Capture the cell that displays the provided text and extract its [X, Y] central coordinate. 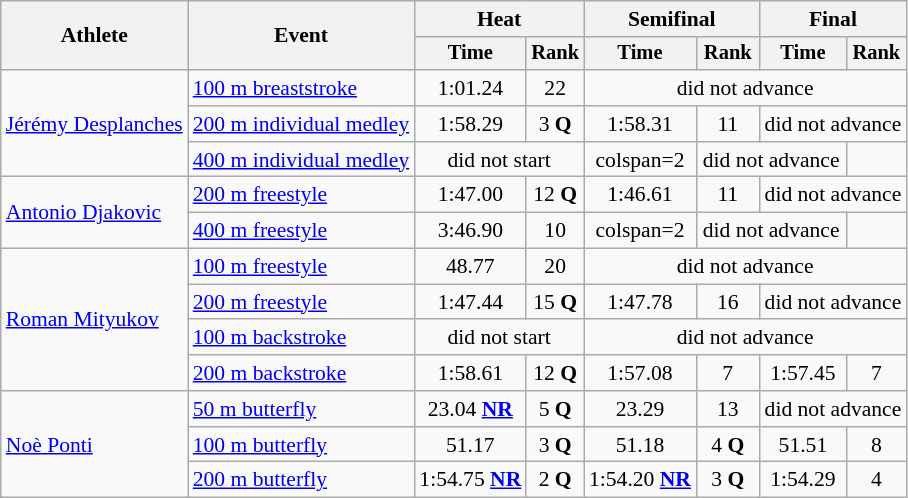
13 [728, 409]
3:46.90 [470, 231]
Antonio Djakovic [94, 212]
Semifinal [672, 19]
51.17 [470, 445]
1:54.75 NR [470, 480]
16 [728, 302]
51.51 [804, 445]
15 Q [555, 302]
1:58.31 [640, 124]
1:57.45 [804, 373]
400 m freestyle [302, 231]
Heat [499, 19]
8 [876, 445]
200 m individual medley [302, 124]
1:58.29 [470, 124]
Event [302, 36]
50 m butterfly [302, 409]
Jérémy Desplanches [94, 124]
1:47.44 [470, 302]
100 m breaststroke [302, 88]
1:47.78 [640, 302]
200 m backstroke [302, 373]
23.04 NR [470, 409]
1:01.24 [470, 88]
23.29 [640, 409]
10 [555, 231]
1:57.08 [640, 373]
200 m butterfly [302, 480]
1:58.61 [470, 373]
Athlete [94, 36]
Roman Mityukov [94, 320]
22 [555, 88]
100 m backstroke [302, 338]
1:47.00 [470, 195]
400 m individual medley [302, 160]
20 [555, 267]
100 m freestyle [302, 267]
4 [876, 480]
51.18 [640, 445]
4 Q [728, 445]
Noè Ponti [94, 444]
1:54.20 NR [640, 480]
100 m butterfly [302, 445]
2 Q [555, 480]
1:54.29 [804, 480]
48.77 [470, 267]
1:46.61 [640, 195]
Final [834, 19]
5 Q [555, 409]
